Identify which cell holds the provided text, then report its [x, y] central coordinate. 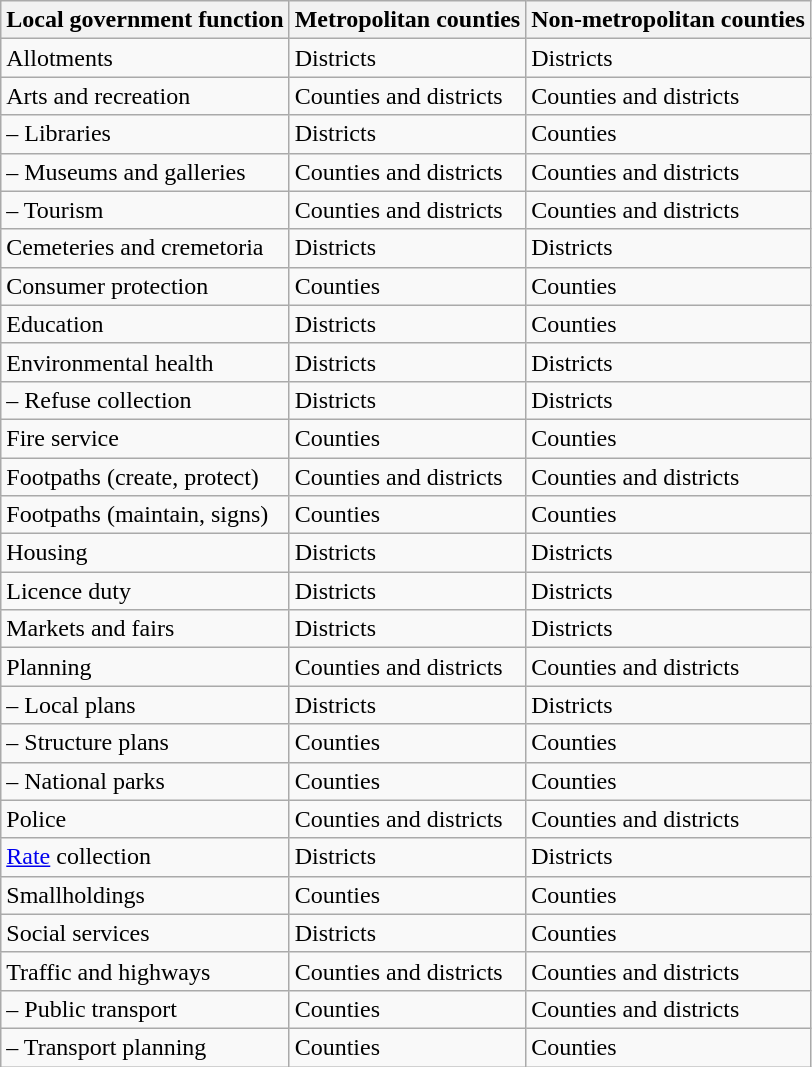
Metropolitan counties [408, 20]
Markets and fairs [145, 629]
Footpaths (create, protect) [145, 477]
Planning [145, 667]
– Museums and galleries [145, 172]
Arts and recreation [145, 96]
Traffic and highways [145, 971]
– Refuse collection [145, 400]
Cemeteries and cremetoria [145, 248]
– Tourism [145, 210]
Allotments [145, 58]
– Public transport [145, 1009]
Consumer protection [145, 286]
Fire service [145, 438]
Smallholdings [145, 895]
Social services [145, 933]
Non-metropolitan counties [668, 20]
Police [145, 819]
– Libraries [145, 134]
Local government function [145, 20]
– National parks [145, 781]
Rate collection [145, 857]
Footpaths (maintain, signs) [145, 515]
Licence duty [145, 591]
– Structure plans [145, 743]
Housing [145, 553]
Environmental health [145, 362]
– Local plans [145, 705]
Education [145, 324]
– Transport planning [145, 1047]
